Extract the (x, y) coordinate from the center of the cell holding the provided text.  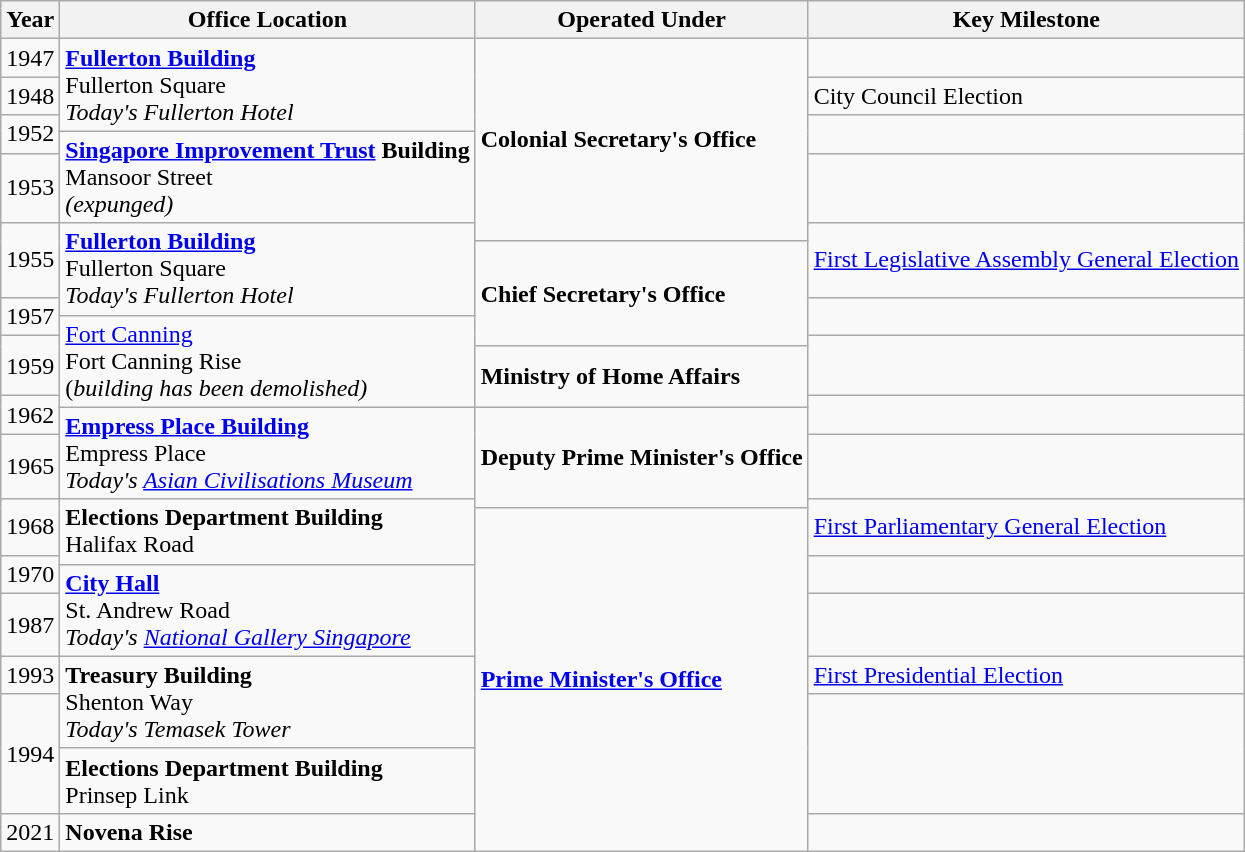
Chief Secretary's Office (642, 294)
Elections Department BuildingHalifax Road (268, 532)
1987 (30, 624)
Operated Under (642, 20)
1970 (30, 574)
First Presidential Election (1026, 675)
Key Milestone (1026, 20)
1959 (30, 366)
1993 (30, 675)
Treasury BuildingShenton WayToday's Temasek Tower (268, 702)
City Council Election (1026, 96)
Year (30, 20)
1962 (30, 415)
1994 (30, 754)
1957 (30, 316)
Ministry of Home Affairs (642, 376)
1968 (30, 527)
1953 (30, 188)
Elections Department BuildingPrinsep Link (268, 780)
Empress Place BuildingEmpress PlaceToday's Asian Civilisations Museum (268, 453)
Office Location (268, 20)
Singapore Improvement Trust BuildingMansoor Street(expunged) (268, 177)
Colonial Secretary's Office (642, 140)
City HallSt. Andrew RoadToday's National Gallery Singapore (268, 610)
Prime Minister's Office (642, 680)
Novena Rise (268, 832)
1952 (30, 134)
First Parliamentary General Election (1026, 527)
1955 (30, 260)
Fort CanningFort Canning Rise(building has been demolished) (268, 361)
Deputy Prime Minister's Office (642, 458)
1965 (30, 466)
1947 (30, 58)
2021 (30, 832)
First Legislative Assembly General Election (1026, 260)
1948 (30, 96)
